Scan for the cell matching the given text and deliver its [X, Y] coordinate at center. 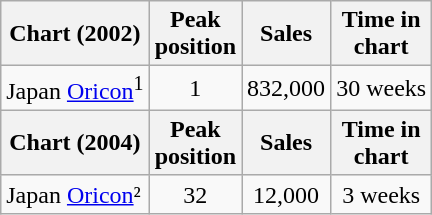
3 weeks [382, 194]
Japan Oricon1 [75, 88]
12,000 [286, 194]
832,000 [286, 88]
30 weeks [382, 88]
Chart (2004) [75, 142]
32 [195, 194]
Chart (2002) [75, 34]
Japan Oricon² [75, 194]
1 [195, 88]
